Determine the (X, Y) coordinate at the center of the cell enclosing the given text.  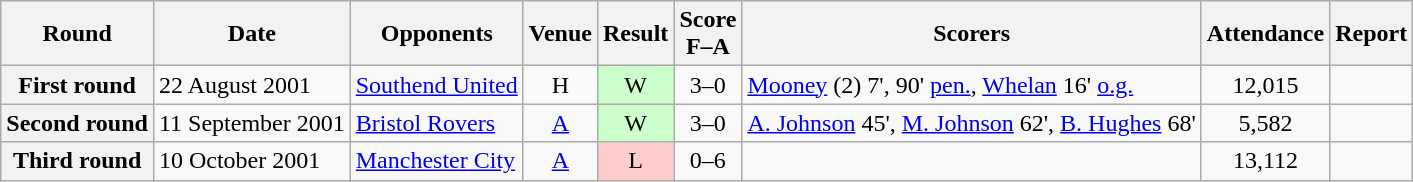
10 October 2001 (252, 161)
0–6 (708, 161)
12,015 (1265, 85)
A. Johnson 45', M. Johnson 62', B. Hughes 68' (972, 123)
5,582 (1265, 123)
Report (1372, 34)
11 September 2001 (252, 123)
13,112 (1265, 161)
Mooney (2) 7', 90' pen., Whelan 16' o.g. (972, 85)
Opponents (436, 34)
Manchester City (436, 161)
Venue (560, 34)
L (635, 161)
Scorers (972, 34)
22 August 2001 (252, 85)
H (560, 85)
Result (635, 34)
First round (78, 85)
ScoreF–A (708, 34)
Third round (78, 161)
Attendance (1265, 34)
Bristol Rovers (436, 123)
Second round (78, 123)
Round (78, 34)
Southend United (436, 85)
Date (252, 34)
